Determine the (X, Y) coordinate at the center of the cell enclosing the given text.  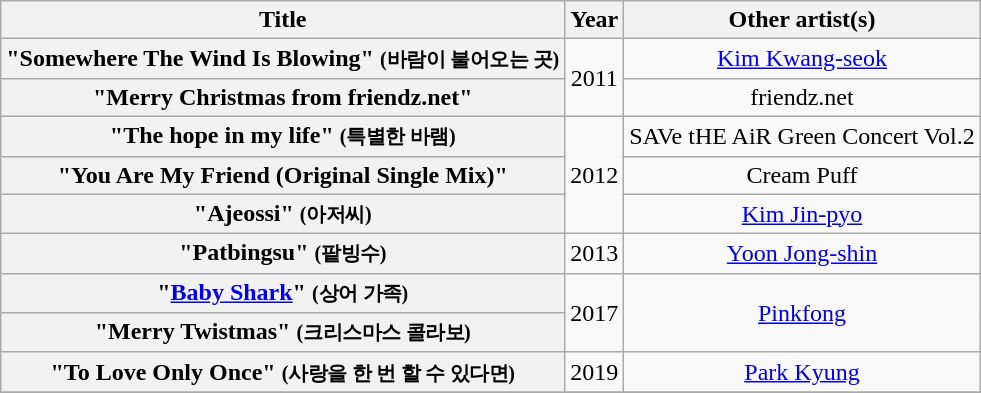
Park Kyung (802, 372)
2019 (594, 372)
"You Are My Friend (Original Single Mix)" (283, 175)
Cream Puff (802, 175)
"Somewhere The Wind Is Blowing" (바람이 불어오는 곳) (283, 59)
"To Love Only Once" (사랑을 한 번 할 수 있다면) (283, 372)
Yoon Jong-shin (802, 254)
"Ajeossi" (아저씨) (283, 214)
"Merry Twistmas" (크리스마스 콜라보) (283, 333)
"Merry Christmas from friendz.net" (283, 97)
2011 (594, 78)
"Patbingsu" (팥빙수) (283, 254)
Other artist(s) (802, 20)
2013 (594, 254)
Kim Kwang-seok (802, 59)
Year (594, 20)
Title (283, 20)
Pinkfong (802, 312)
2012 (594, 174)
"The hope in my life" (특별한 바램) (283, 136)
"Baby Shark" (상어 가족) (283, 293)
friendz.net (802, 97)
Kim Jin-pyo (802, 214)
2017 (594, 312)
SAVe tHE AiR Green Concert Vol.2 (802, 136)
